Extract the [X, Y] coordinate from the center of the cell holding the provided text.  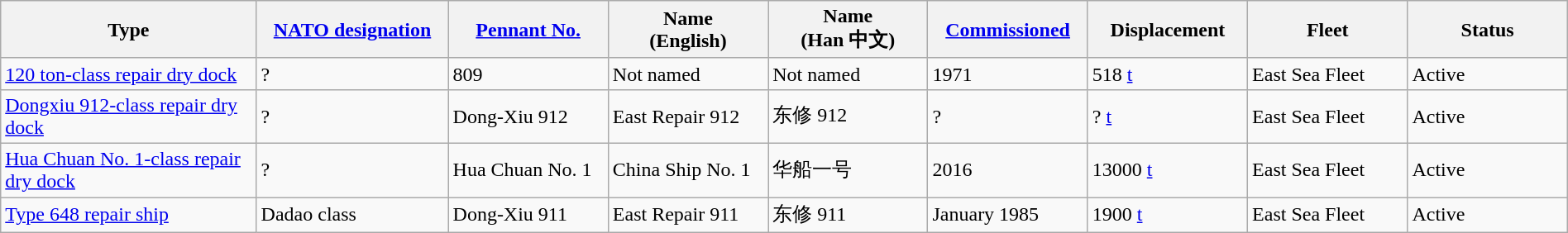
东修 912 [849, 116]
120 ton-class repair dry dock [129, 74]
East Repair 911 [688, 215]
Dongxiu 912-class repair dry dock [129, 116]
13000 t [1168, 170]
Name(English) [688, 30]
2016 [1007, 170]
NATO designation [352, 30]
Displacement [1168, 30]
Hua Chuan No. 1-class repair dry dock [129, 170]
Type 648 repair ship [129, 215]
Dong-Xiu 912 [528, 116]
Hua Chuan No. 1 [528, 170]
? t [1168, 116]
January 1985 [1007, 215]
Fleet [1328, 30]
China Ship No. 1 [688, 170]
华船一号 [849, 170]
Dong-Xiu 911 [528, 215]
Pennant No. [528, 30]
1900 t [1168, 215]
Name(Han 中文) [849, 30]
Status [1487, 30]
Dadao class [352, 215]
1971 [1007, 74]
East Repair 912 [688, 116]
Commissioned [1007, 30]
东修 911 [849, 215]
518 t [1168, 74]
Type [129, 30]
809 [528, 74]
